Return the (X, Y) coordinate for the center point of the cell that contains the specified text.  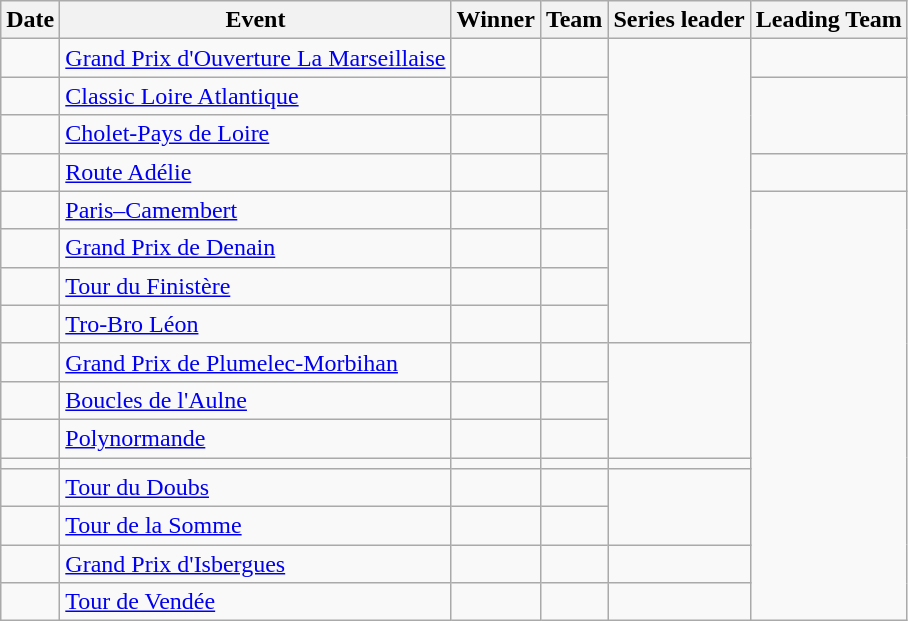
Grand Prix d'Isbergues (256, 564)
Classic Loire Atlantique (256, 96)
Team (574, 20)
Grand Prix de Denain (256, 248)
Series leader (679, 20)
Grand Prix de Plumelec-Morbihan (256, 362)
Tour de Vendée (256, 602)
Event (256, 20)
Tour du Doubs (256, 488)
Tour du Finistère (256, 286)
Tour de la Somme (256, 526)
Route Adélie (256, 172)
Polynormande (256, 438)
Grand Prix d'Ouverture La Marseillaise (256, 58)
Tro-Bro Léon (256, 324)
Cholet-Pays de Loire (256, 134)
Boucles de l'Aulne (256, 400)
Leading Team (828, 20)
Date (30, 20)
Paris–Camembert (256, 210)
Winner (496, 20)
